Find where the given text appears and provide that cell's center as (X, Y) coordinate. 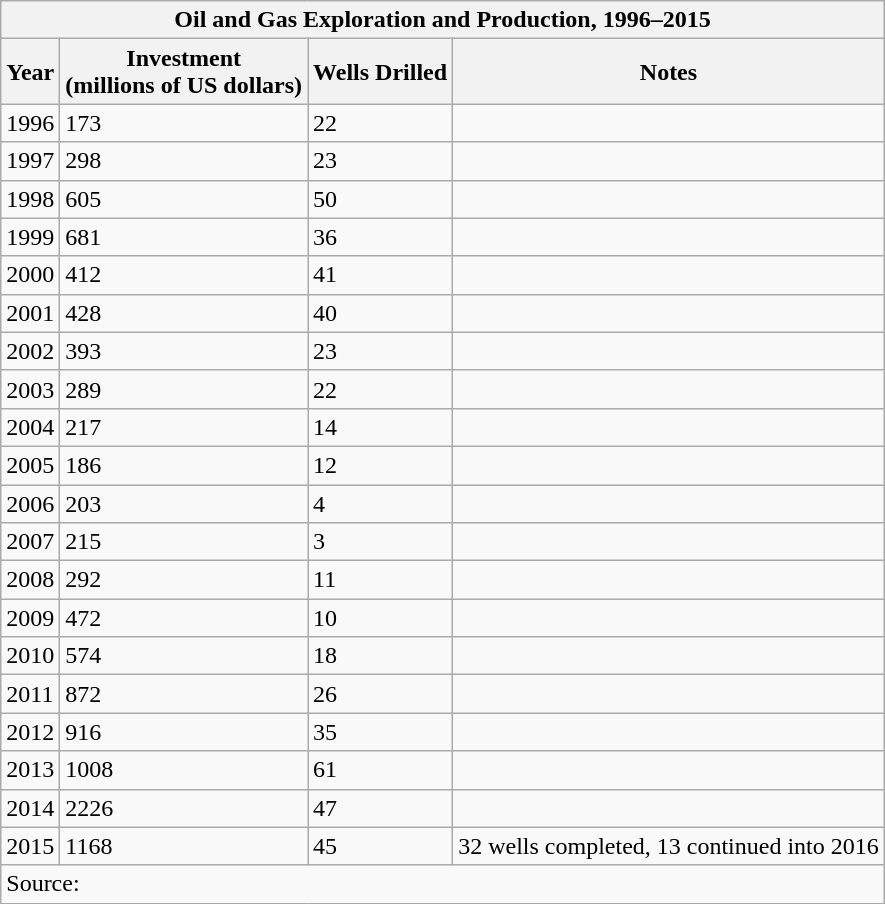
217 (184, 427)
2001 (30, 313)
14 (380, 427)
32 wells completed, 13 continued into 2016 (669, 846)
1997 (30, 161)
289 (184, 389)
1168 (184, 846)
4 (380, 503)
2003 (30, 389)
2014 (30, 808)
203 (184, 503)
298 (184, 161)
2013 (30, 770)
2000 (30, 275)
40 (380, 313)
472 (184, 618)
2011 (30, 694)
35 (380, 732)
186 (184, 465)
412 (184, 275)
47 (380, 808)
Wells Drilled (380, 72)
2005 (30, 465)
2015 (30, 846)
2002 (30, 351)
45 (380, 846)
Source: (443, 884)
Investment(millions of US dollars) (184, 72)
41 (380, 275)
574 (184, 656)
605 (184, 199)
292 (184, 580)
2004 (30, 427)
10 (380, 618)
12 (380, 465)
Notes (669, 72)
173 (184, 123)
1999 (30, 237)
2007 (30, 542)
18 (380, 656)
215 (184, 542)
11 (380, 580)
872 (184, 694)
2006 (30, 503)
2008 (30, 580)
2009 (30, 618)
1008 (184, 770)
428 (184, 313)
61 (380, 770)
2226 (184, 808)
50 (380, 199)
Year (30, 72)
393 (184, 351)
681 (184, 237)
1996 (30, 123)
1998 (30, 199)
916 (184, 732)
26 (380, 694)
2012 (30, 732)
Oil and Gas Exploration and Production, 1996–2015 (443, 20)
2010 (30, 656)
3 (380, 542)
36 (380, 237)
